Find where the given text appears and provide that cell's center as (X, Y) coordinate. 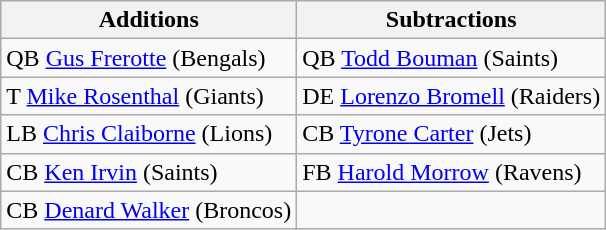
CB Tyrone Carter (Jets) (452, 134)
Subtractions (452, 20)
LB Chris Claiborne (Lions) (149, 134)
CB Ken Irvin (Saints) (149, 172)
DE Lorenzo Bromell (Raiders) (452, 96)
T Mike Rosenthal (Giants) (149, 96)
CB Denard Walker (Broncos) (149, 210)
QB Todd Bouman (Saints) (452, 58)
QB Gus Frerotte (Bengals) (149, 58)
FB Harold Morrow (Ravens) (452, 172)
Additions (149, 20)
